Determine the [x, y] coordinate at the center of the cell enclosing the given text.  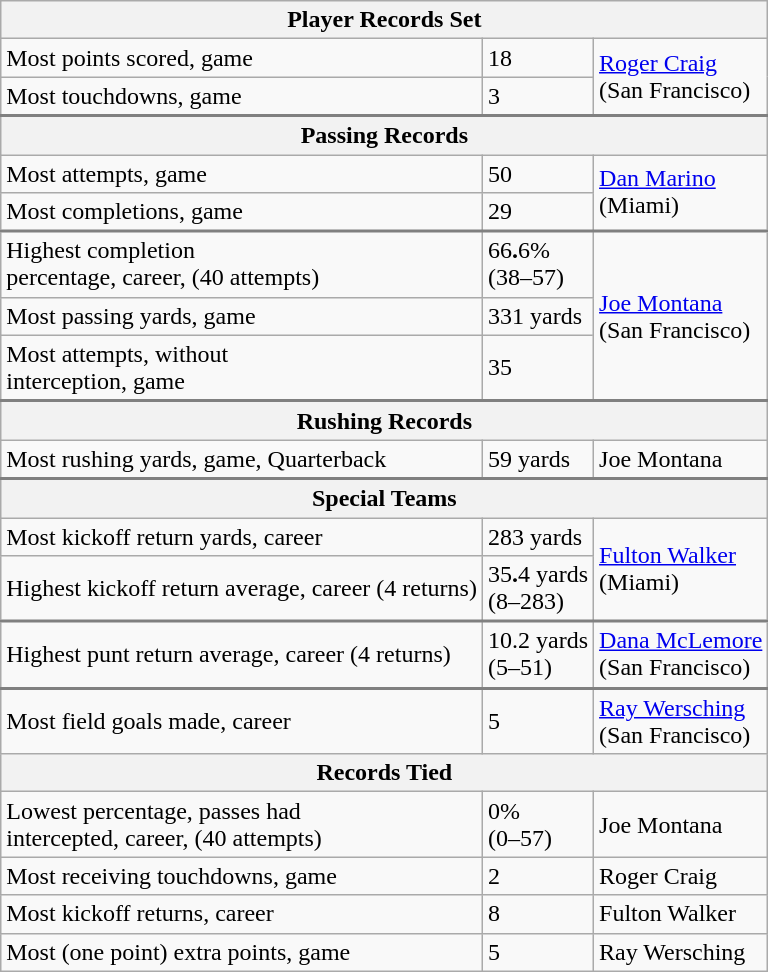
Most kickoff return yards, career [242, 537]
2 [538, 876]
Most points scored, game [242, 58]
Ray Wersching [681, 952]
Passing Records [384, 136]
29 [538, 212]
283 yards [538, 537]
35.4 yards(8–283) [538, 589]
10.2 yards(5–51) [538, 654]
59 yards [538, 460]
3 [538, 96]
Ray Wersching(San Francisco) [681, 721]
Records Tied [384, 773]
Most attempts, game [242, 173]
Highest completion percentage, career, (40 attempts) [242, 264]
Dan Marino(Miami) [681, 192]
18 [538, 58]
Joe Montana(San Francisco) [681, 316]
Roger Craig [681, 876]
Most passing yards, game [242, 316]
Most kickoff returns, career [242, 914]
Special Teams [384, 498]
Most receiving touchdowns, game [242, 876]
Player Records Set [384, 20]
Roger Craig(San Francisco) [681, 78]
331 yards [538, 316]
Most completions, game [242, 212]
Most (one point) extra points, game [242, 952]
Dana McLemore(San Francisco) [681, 654]
8 [538, 914]
Fulton Walker [681, 914]
Most attempts, without interception, game [242, 368]
Fulton Walker(Miami) [681, 570]
Rushing Records [384, 420]
Highest kickoff return average, career (4 returns) [242, 589]
Lowest percentage, passes hadintercepted, career, (40 attempts) [242, 824]
Highest punt return average, career (4 returns) [242, 654]
Most touchdowns, game [242, 96]
0% (0–57) [538, 824]
Most rushing yards, game, Quarterback [242, 460]
66.6% (38–57) [538, 264]
Most field goals made, career [242, 721]
35 [538, 368]
50 [538, 173]
